For the text-containing cell, return its midpoint in [X, Y] coordinate format. 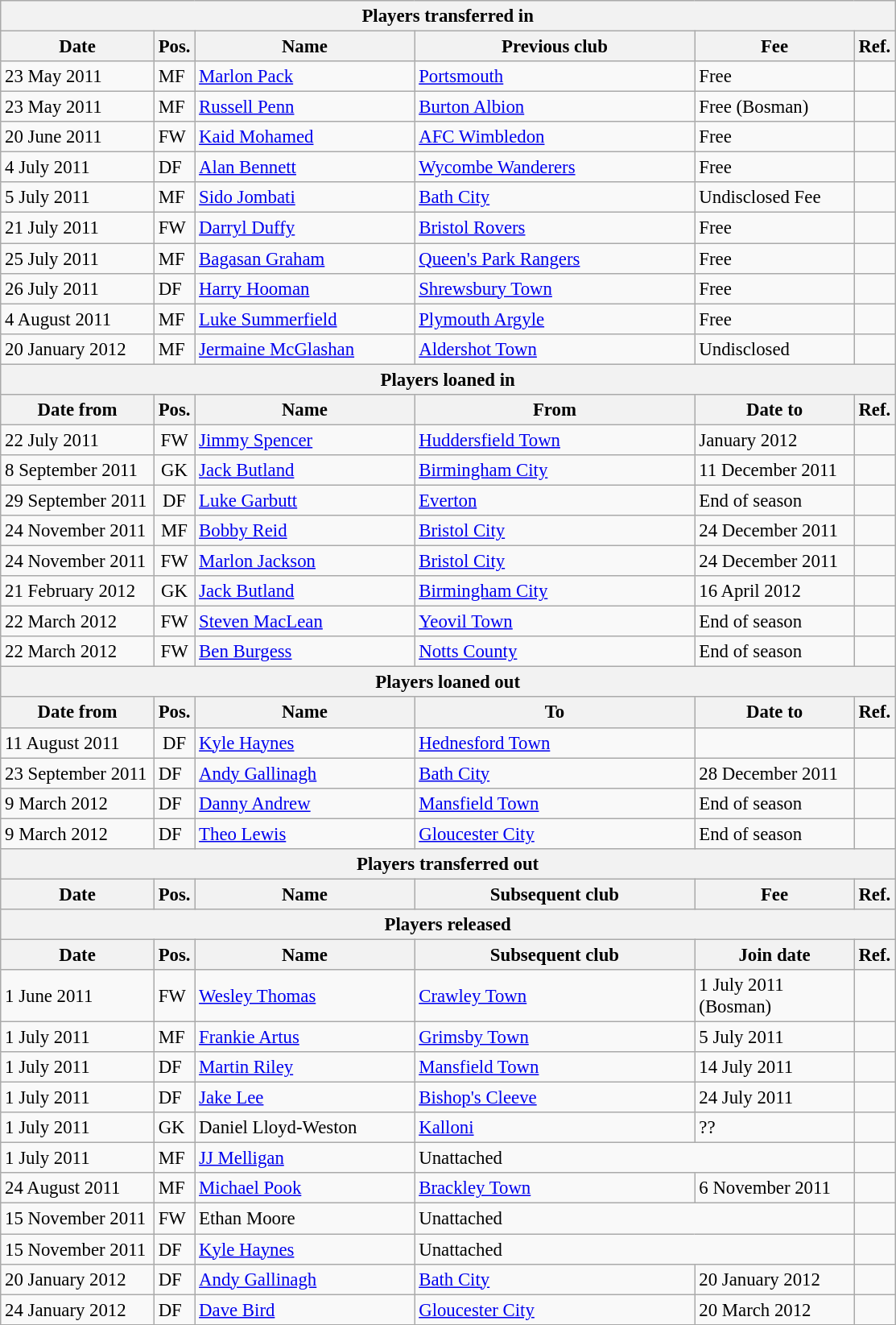
Russell Penn [304, 107]
Brackley Town [555, 1188]
Join date [774, 954]
Shrewsbury Town [555, 288]
Daniel Lloyd-Weston [304, 1128]
Players transferred in [448, 16]
Players loaned out [448, 682]
Bishop's Cleeve [555, 1098]
Kalloni [555, 1128]
Jermaine McGlashan [304, 349]
Yeovil Town [555, 622]
Players transferred out [448, 864]
To [555, 713]
Previous club [555, 47]
16 April 2012 [774, 591]
Hednesford Town [555, 743]
Plymouth Argyle [555, 319]
Grimsby Town [555, 1037]
JJ Melligan [304, 1158]
Kaid Mohamed [304, 137]
11 August 2011 [77, 743]
14 July 2011 [774, 1067]
Jimmy Spencer [304, 440]
Everton [555, 500]
29 September 2011 [77, 500]
1 July 2011 (Bosman) [774, 996]
24 August 2011 [77, 1188]
4 August 2011 [77, 319]
Burton Albion [555, 107]
Ben Burgess [304, 652]
Sido Jombati [304, 197]
20 June 2011 [77, 137]
Bagasan Graham [304, 259]
1 June 2011 [77, 996]
Aldershot Town [555, 349]
Wycombe Wanderers [555, 168]
24 July 2011 [774, 1098]
24 January 2012 [77, 1310]
25 July 2011 [77, 259]
?? [774, 1128]
From [555, 410]
Michael Pook [304, 1188]
21 February 2012 [77, 591]
Bobby Reid [304, 531]
Marlon Pack [304, 77]
26 July 2011 [77, 288]
Free (Bosman) [774, 107]
Huddersfield Town [555, 440]
Players released [448, 925]
Ethan Moore [304, 1219]
Undisclosed [774, 349]
11 December 2011 [774, 470]
4 July 2011 [77, 168]
Theo Lewis [304, 834]
22 July 2011 [77, 440]
Luke Summerfield [304, 319]
Jake Lee [304, 1098]
Alan Bennett [304, 168]
Darryl Duffy [304, 228]
Steven MacLean [304, 622]
28 December 2011 [774, 773]
Players loaned in [448, 379]
Queen's Park Rangers [555, 259]
Danny Andrew [304, 803]
Dave Bird [304, 1310]
20 March 2012 [774, 1310]
Martin Riley [304, 1067]
January 2012 [774, 440]
Crawley Town [555, 996]
Luke Garbutt [304, 500]
Portsmouth [555, 77]
Bristol Rovers [555, 228]
Frankie Artus [304, 1037]
Notts County [555, 652]
21 July 2011 [77, 228]
6 November 2011 [774, 1188]
23 September 2011 [77, 773]
Harry Hooman [304, 288]
Wesley Thomas [304, 996]
8 September 2011 [77, 470]
AFC Wimbledon [555, 137]
Marlon Jackson [304, 561]
Undisclosed Fee [774, 197]
